Identify which cell holds the provided text, then report its (X, Y) central coordinate. 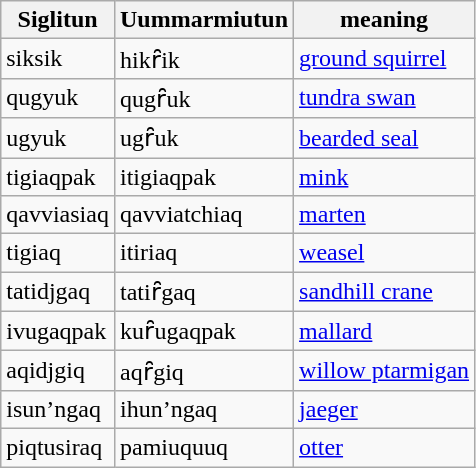
bearded seal (384, 138)
kuȓugaqpak (204, 331)
tigiaq (58, 253)
isun’ngaq (58, 409)
pamiuquuq (204, 447)
qugȓuk (204, 98)
qavviatchiaq (204, 215)
willow ptarmigan (384, 371)
itiriaq (204, 253)
tigiaqpak (58, 177)
Uummarmiutun (204, 20)
itigiaqpak (204, 177)
sandhill crane (384, 292)
tatidjgaq (58, 292)
ugȓuk (204, 138)
hikȓik (204, 59)
mallard (384, 331)
piqtusiraq (58, 447)
ivugaqpak (58, 331)
mink (384, 177)
ground squirrel (384, 59)
tatiȓgaq (204, 292)
marten (384, 215)
tundra swan (384, 98)
otter (384, 447)
aqidjgiq (58, 371)
siksik (58, 59)
aqȓgiq (204, 371)
meaning (384, 20)
jaeger (384, 409)
ugyuk (58, 138)
qavviasiaq (58, 215)
ihun’ngaq (204, 409)
weasel (384, 253)
Siglitun (58, 20)
qugyuk (58, 98)
